Search for the cell housing the specified text and yield its (x, y) center coordinate. 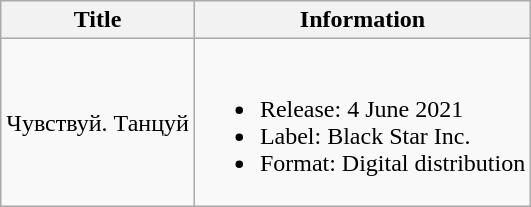
Чувствуй. Танцуй (98, 122)
Release: 4 June 2021Label: Black Star Inc.Format: Digital distribution (362, 122)
Title (98, 20)
Information (362, 20)
